For the text-containing cell, return its midpoint in [X, Y] coordinate format. 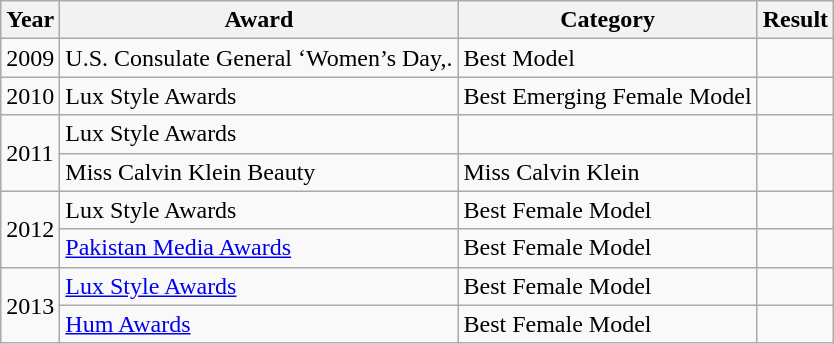
Miss Calvin Klein [608, 172]
Best Emerging Female Model [608, 96]
2009 [30, 58]
Miss Calvin Klein Beauty [259, 172]
2013 [30, 305]
2012 [30, 229]
Category [608, 20]
Result [795, 20]
Award [259, 20]
Hum Awards [259, 324]
U.S. Consulate General ‘Women’s Day,. [259, 58]
Year [30, 20]
2010 [30, 96]
Best Model [608, 58]
2011 [30, 153]
Pakistan Media Awards [259, 248]
